Provide the (X, Y) coordinate of the cell's center where the given text is located.  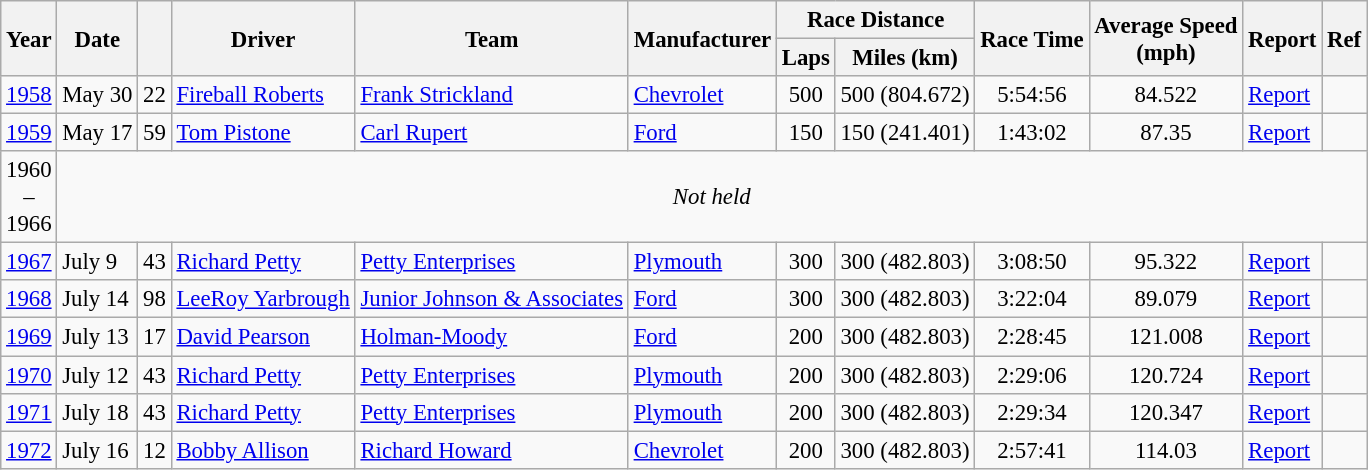
Bobby Allison (263, 450)
500 (806, 95)
121.008 (1166, 337)
1967 (29, 262)
1972 (29, 450)
Tom Pistone (263, 133)
2:28:45 (1032, 337)
Year (29, 38)
Holman-Moody (492, 337)
Not held (712, 197)
Miles (km) (905, 58)
1968 (29, 299)
July 13 (98, 337)
120.347 (1166, 412)
2:57:41 (1032, 450)
Manufacturer (702, 38)
500 (804.672) (905, 95)
Ref (1344, 38)
1971 (29, 412)
84.522 (1166, 95)
2:29:06 (1032, 375)
1959 (29, 133)
Race Distance (875, 20)
1969 (29, 337)
Richard Howard (492, 450)
Laps (806, 58)
July 9 (98, 262)
59 (154, 133)
1958 (29, 95)
Junior Johnson & Associates (492, 299)
Carl Rupert (492, 133)
5:54:56 (1032, 95)
114.03 (1166, 450)
Date (98, 38)
87.35 (1166, 133)
July 14 (98, 299)
150 (806, 133)
22 (154, 95)
Average Speed(mph) (1166, 38)
1:43:02 (1032, 133)
17 (154, 337)
July 18 (98, 412)
150 (241.401) (905, 133)
3:22:04 (1032, 299)
David Pearson (263, 337)
2:29:34 (1032, 412)
Driver (263, 38)
Race Time (1032, 38)
1960–1966 (29, 197)
1970 (29, 375)
98 (154, 299)
Frank Strickland (492, 95)
May 30 (98, 95)
89.079 (1166, 299)
Team (492, 38)
July 16 (98, 450)
LeeRoy Yarbrough (263, 299)
3:08:50 (1032, 262)
May 17 (98, 133)
120.724 (1166, 375)
12 (154, 450)
Fireball Roberts (263, 95)
July 12 (98, 375)
95.322 (1166, 262)
